Determine the (X, Y) coordinate at the center of the cell enclosing the given text.  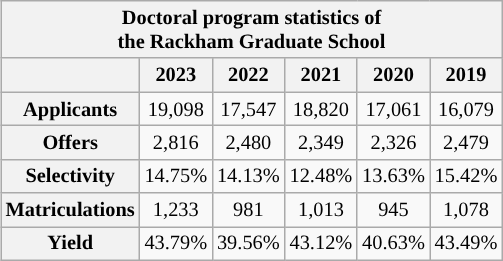
2020 (394, 75)
17,061 (394, 109)
2022 (248, 75)
Applicants (70, 109)
16,079 (466, 109)
981 (248, 210)
1,233 (176, 210)
15.42% (466, 176)
19,098 (176, 109)
2,349 (322, 143)
2,480 (248, 143)
43.79% (176, 244)
17,547 (248, 109)
Doctoral program statistics of the Rackham Graduate School (252, 30)
14.13% (248, 176)
18,820 (322, 109)
43.49% (466, 244)
14.75% (176, 176)
Offers (70, 143)
12.48% (322, 176)
1,078 (466, 210)
43.12% (322, 244)
2021 (322, 75)
945 (394, 210)
2,816 (176, 143)
Yield (70, 244)
2019 (466, 75)
13.63% (394, 176)
2023 (176, 75)
1,013 (322, 210)
2,479 (466, 143)
Selectivity (70, 176)
40.63% (394, 244)
2,326 (394, 143)
Matriculations (70, 210)
39.56% (248, 244)
